Identify which cell holds the provided text, then report its (X, Y) central coordinate. 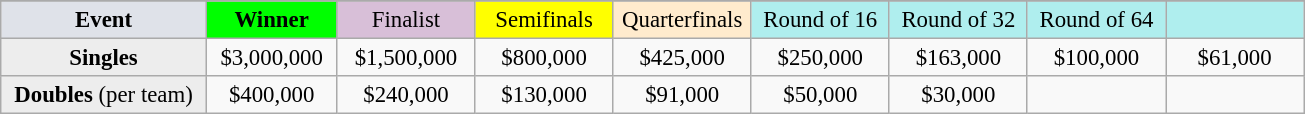
Semifinals (544, 20)
Quarterfinals (682, 20)
$250,000 (820, 58)
$130,000 (544, 95)
Round of 16 (820, 20)
Finalist (406, 20)
$50,000 (820, 95)
$400,000 (272, 95)
$1,500,000 (406, 58)
$91,000 (682, 95)
Winner (272, 20)
Event (104, 20)
$163,000 (958, 58)
$425,000 (682, 58)
$240,000 (406, 95)
Round of 32 (958, 20)
$800,000 (544, 58)
Singles (104, 58)
$30,000 (958, 95)
Doubles (per team) (104, 95)
$3,000,000 (272, 58)
$100,000 (1096, 58)
$61,000 (1235, 58)
Round of 64 (1096, 20)
